Return the (x, y) coordinate for the center point of the cell that contains the specified text.  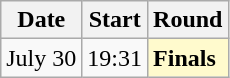
Date (42, 20)
July 30 (42, 58)
Round (188, 20)
Start (115, 20)
19:31 (115, 58)
Finals (188, 58)
